Extract the (X, Y) coordinate from the center of the cell holding the provided text.  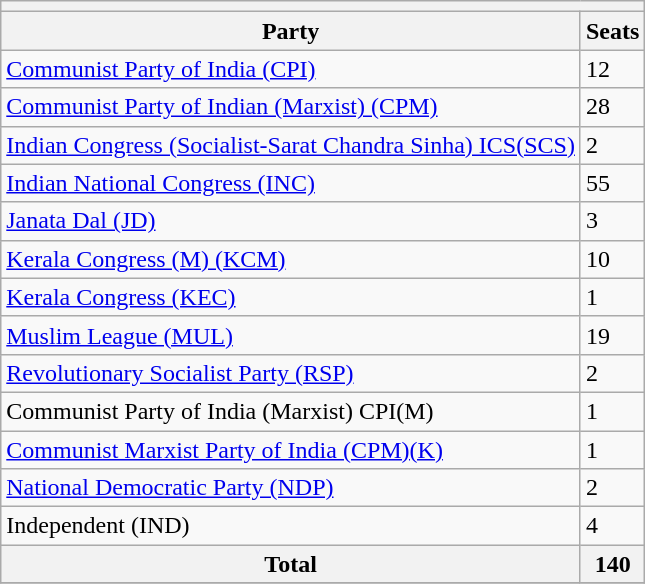
Revolutionary Socialist Party (RSP) (291, 373)
Indian National Congress (INC) (291, 183)
Indian Congress (Socialist-Sarat Chandra Sinha) ICS(SCS) (291, 145)
140 (612, 564)
Communist Marxist Party of India (CPM)(K) (291, 449)
4 (612, 526)
Muslim League (MUL) (291, 335)
55 (612, 183)
19 (612, 335)
3 (612, 221)
Communist Party of India (CPI) (291, 69)
Communist Party of India (Marxist) CPI(M) (291, 411)
Communist Party of Indian (Marxist) (CPM) (291, 107)
Total (291, 564)
10 (612, 259)
Kerala Congress (M) (KCM) (291, 259)
National Democratic Party (NDP) (291, 488)
Kerala Congress (KEC) (291, 297)
Party (291, 31)
12 (612, 69)
Janata Dal (JD) (291, 221)
28 (612, 107)
Independent (IND) (291, 526)
Seats (612, 31)
